Determine the [x, y] coordinate at the center of the cell enclosing the given text.  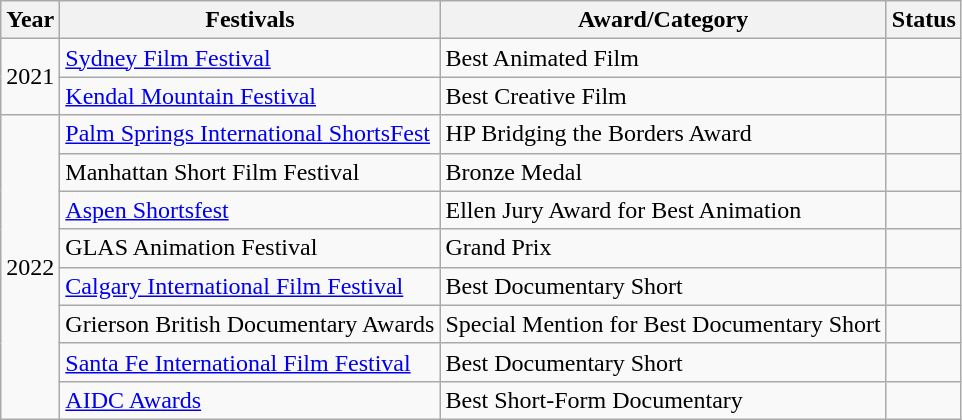
2022 [30, 267]
Calgary International Film Festival [250, 286]
Grierson British Documentary Awards [250, 324]
Manhattan Short Film Festival [250, 172]
Grand Prix [663, 248]
Festivals [250, 20]
HP Bridging the Borders Award [663, 134]
AIDC Awards [250, 400]
Bronze Medal [663, 172]
Best Creative Film [663, 96]
Status [924, 20]
Santa Fe International Film Festival [250, 362]
Award/Category [663, 20]
Kendal Mountain Festival [250, 96]
Best Short-Form Documentary [663, 400]
Ellen Jury Award for Best Animation [663, 210]
Aspen Shortsfest [250, 210]
GLAS Animation Festival [250, 248]
Special Mention for Best Documentary Short [663, 324]
2021 [30, 77]
Palm Springs International ShortsFest [250, 134]
Year [30, 20]
Best Animated Film [663, 58]
Sydney Film Festival [250, 58]
